Search for the cell housing the specified text and yield its (x, y) center coordinate. 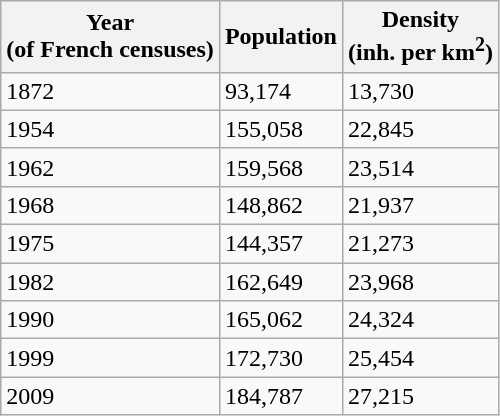
Density(inh. per km2) (420, 37)
27,215 (420, 396)
23,968 (420, 282)
23,514 (420, 167)
25,454 (420, 358)
165,062 (280, 320)
24,324 (420, 320)
21,273 (420, 244)
1975 (110, 244)
1872 (110, 91)
144,357 (280, 244)
184,787 (280, 396)
162,649 (280, 282)
1968 (110, 205)
1990 (110, 320)
148,862 (280, 205)
13,730 (420, 91)
93,174 (280, 91)
155,058 (280, 129)
Population (280, 37)
159,568 (280, 167)
2009 (110, 396)
Year(of French censuses) (110, 37)
1982 (110, 282)
1999 (110, 358)
1954 (110, 129)
21,937 (420, 205)
1962 (110, 167)
172,730 (280, 358)
22,845 (420, 129)
